Pinpoint the cell where the given text exists, returning its (x, y) midpoint coordinate. 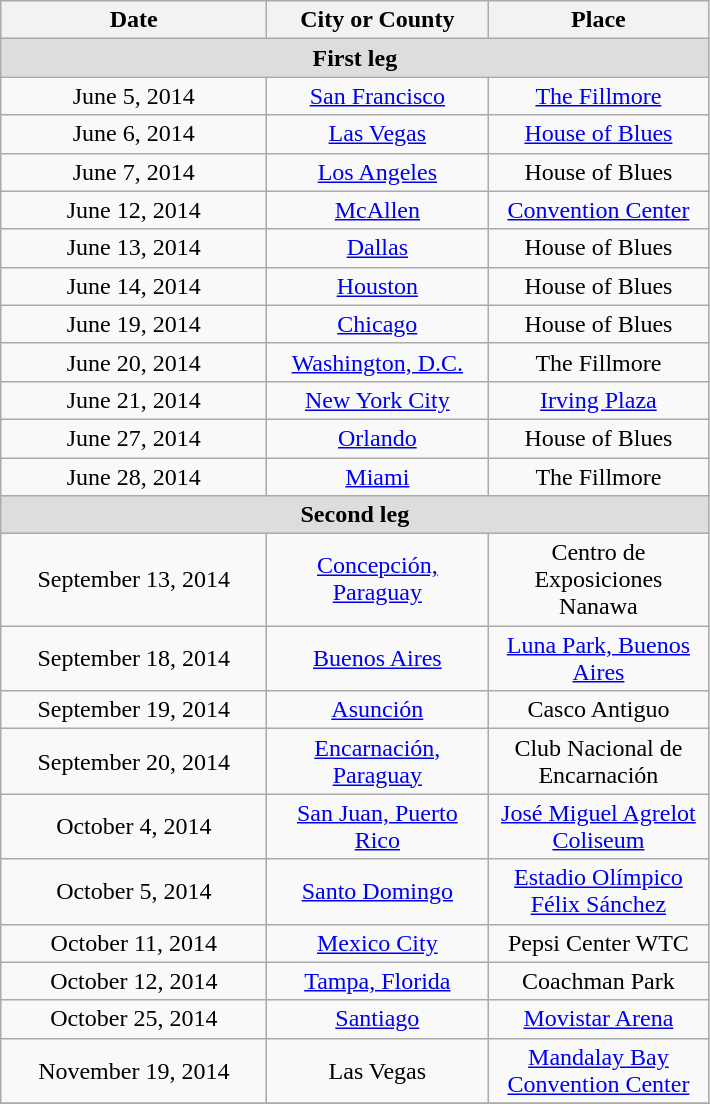
Convention Center (598, 210)
Coachman Park (598, 981)
June 20, 2014 (134, 362)
October 4, 2014 (134, 826)
June 7, 2014 (134, 172)
September 19, 2014 (134, 710)
Irving Plaza (598, 400)
Santo Domingo (378, 892)
First leg (355, 58)
Luna Park, Buenos Aires (598, 658)
Second leg (355, 515)
June 6, 2014 (134, 134)
Houston (378, 286)
Santiago (378, 1019)
June 12, 2014 (134, 210)
Date (134, 20)
New York City (378, 400)
June 28, 2014 (134, 477)
June 27, 2014 (134, 438)
October 12, 2014 (134, 981)
June 5, 2014 (134, 96)
Encarnación, Paraguay (378, 762)
Estadio Olímpico Félix Sánchez (598, 892)
Tampa, Florida (378, 981)
Dallas (378, 248)
Place (598, 20)
San Juan, Puerto Rico (378, 826)
October 25, 2014 (134, 1019)
McAllen (378, 210)
Buenos Aires (378, 658)
San Francisco (378, 96)
Mandalay Bay Convention Center (598, 1070)
Los Angeles (378, 172)
Asunción (378, 710)
June 19, 2014 (134, 324)
Orlando (378, 438)
June 13, 2014 (134, 248)
Washington, D.C. (378, 362)
Mexico City (378, 943)
Miami (378, 477)
September 18, 2014 (134, 658)
Chicago (378, 324)
June 21, 2014 (134, 400)
Centro de Exposiciones Nanawa (598, 580)
City or County (378, 20)
October 11, 2014 (134, 943)
Concepción, Paraguay (378, 580)
September 13, 2014 (134, 580)
Club Nacional de Encarnación (598, 762)
Movistar Arena (598, 1019)
Casco Antiguo (598, 710)
October 5, 2014 (134, 892)
November 19, 2014 (134, 1070)
September 20, 2014 (134, 762)
José Miguel Agrelot Coliseum (598, 826)
Pepsi Center WTC (598, 943)
June 14, 2014 (134, 286)
